Pinpoint the cell where the given text exists, returning its (x, y) midpoint coordinate. 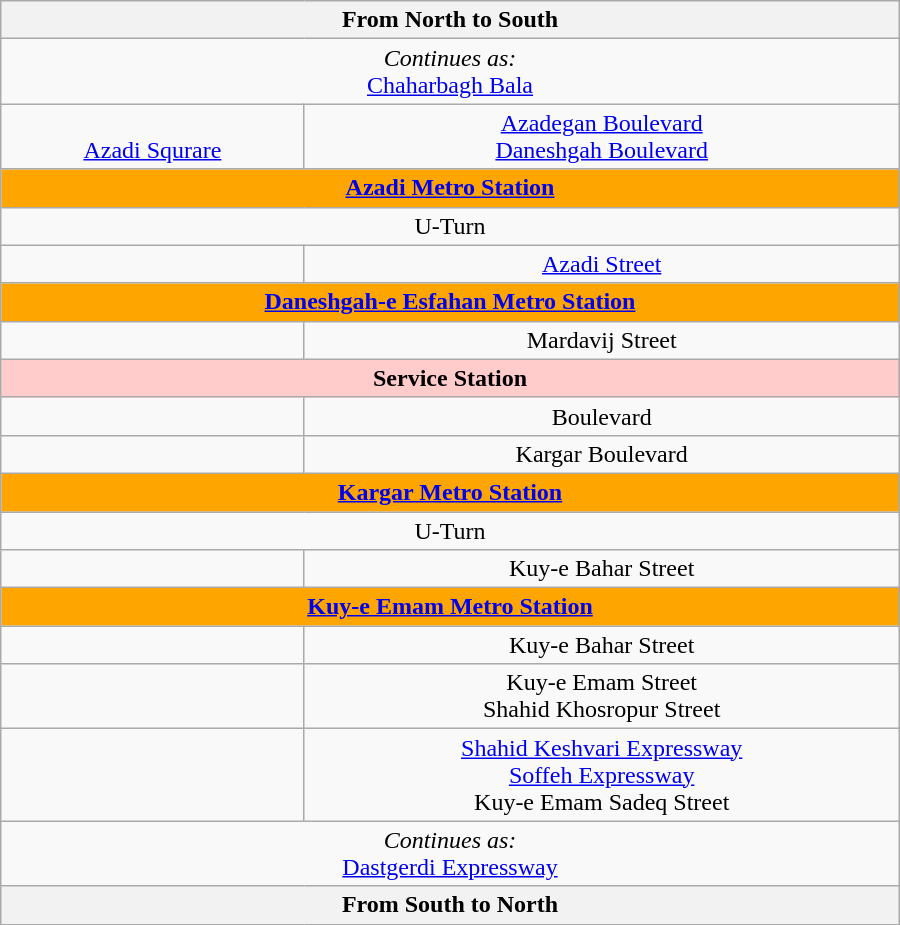
Continues as: Chaharbagh Bala (450, 72)
Daneshgah-e Esfahan Metro Station (450, 302)
From North to South (450, 20)
Azadi Street (602, 264)
Kuy-e Emam Metro Station (450, 607)
Azadi Metro Station (450, 188)
Continues as: Dastgerdi Expressway (450, 854)
Shahid Keshvari Expressway Soffeh Expressway Kuy-e Emam Sadeq Street (602, 775)
Kargar Metro Station (450, 492)
Azadi Squrare (152, 136)
Mardavij Street (602, 340)
Boulevard (602, 416)
From South to North (450, 905)
Kargar Boulevard (602, 454)
Service Station (450, 378)
Kuy-e Emam Street Shahid Khosropur Street (602, 696)
Azadegan Boulevard Daneshgah Boulevard (602, 136)
